From the cell containing the given text, extract its center point as [x, y] coordinate. 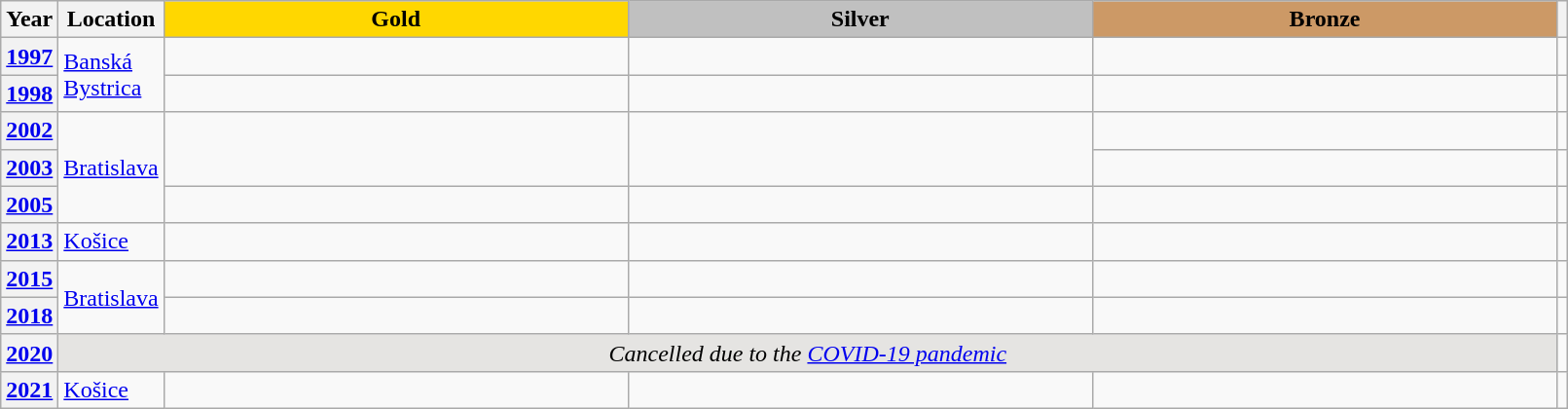
1997 [29, 56]
2015 [29, 279]
2018 [29, 316]
2020 [29, 353]
2021 [29, 390]
2013 [29, 242]
Cancelled due to the COVID-19 pandemic [808, 353]
2005 [29, 204]
2003 [29, 167]
Silver [860, 19]
Year [29, 19]
Location [111, 19]
Banská Bystrica [111, 75]
Gold [395, 19]
1998 [29, 93]
2002 [29, 130]
Bronze [1324, 19]
